Find where the given text appears and provide that cell's center as (X, Y) coordinate. 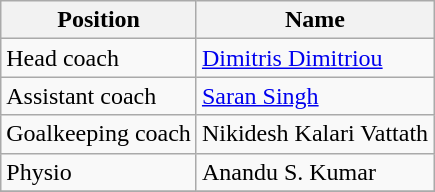
Goalkeeping coach (99, 134)
Physio (99, 172)
Position (99, 20)
Saran Singh (314, 96)
Anandu S. Kumar (314, 172)
Name (314, 20)
Head coach (99, 58)
Dimitris Dimitriou (314, 58)
Nikidesh Kalari Vattath (314, 134)
Assistant coach (99, 96)
